Capture the cell that displays the provided text and extract its (X, Y) central coordinate. 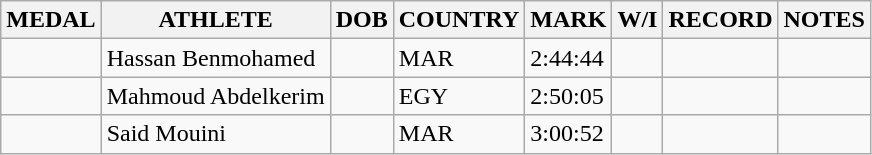
DOB (362, 20)
MARK (568, 20)
NOTES (824, 20)
W/I (638, 20)
ATHLETE (216, 20)
COUNTRY (459, 20)
2:44:44 (568, 58)
EGY (459, 96)
Mahmoud Abdelkerim (216, 96)
MEDAL (51, 20)
3:00:52 (568, 134)
RECORD (720, 20)
Said Mouini (216, 134)
2:50:05 (568, 96)
Hassan Benmohamed (216, 58)
